Output the [x, y] coordinate of the center of the cell containing the given text.  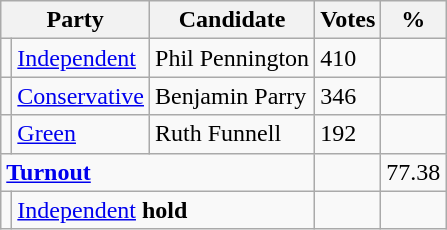
77.38 [414, 172]
Green [81, 134]
Benjamin Parry [232, 96]
Party [76, 20]
410 [348, 58]
Independent [81, 58]
Votes [348, 20]
Independent hold [164, 210]
Turnout [158, 172]
% [414, 20]
346 [348, 96]
Conservative [81, 96]
192 [348, 134]
Phil Pennington [232, 58]
Candidate [232, 20]
Ruth Funnell [232, 134]
